For the text-containing cell, return its midpoint in [x, y] coordinate format. 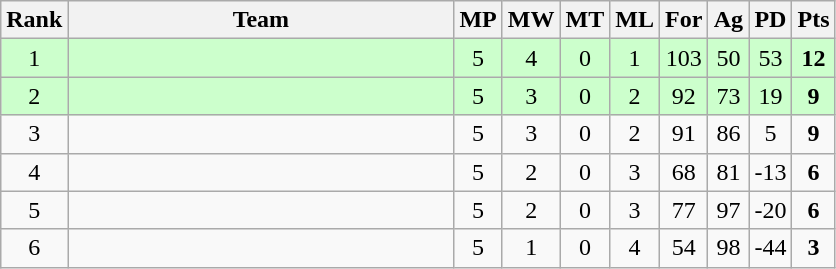
77 [683, 210]
Pts [814, 20]
Team [261, 20]
MT [585, 20]
-20 [770, 210]
19 [770, 96]
MP [478, 20]
ML [635, 20]
PD [770, 20]
98 [728, 248]
Ag [728, 20]
81 [728, 172]
50 [728, 58]
-13 [770, 172]
86 [728, 134]
12 [814, 58]
91 [683, 134]
97 [728, 210]
73 [728, 96]
For [683, 20]
103 [683, 58]
92 [683, 96]
68 [683, 172]
53 [770, 58]
Rank [34, 20]
54 [683, 248]
-44 [770, 248]
MW [531, 20]
